From the cell containing the given text, extract its center point as [X, Y] coordinate. 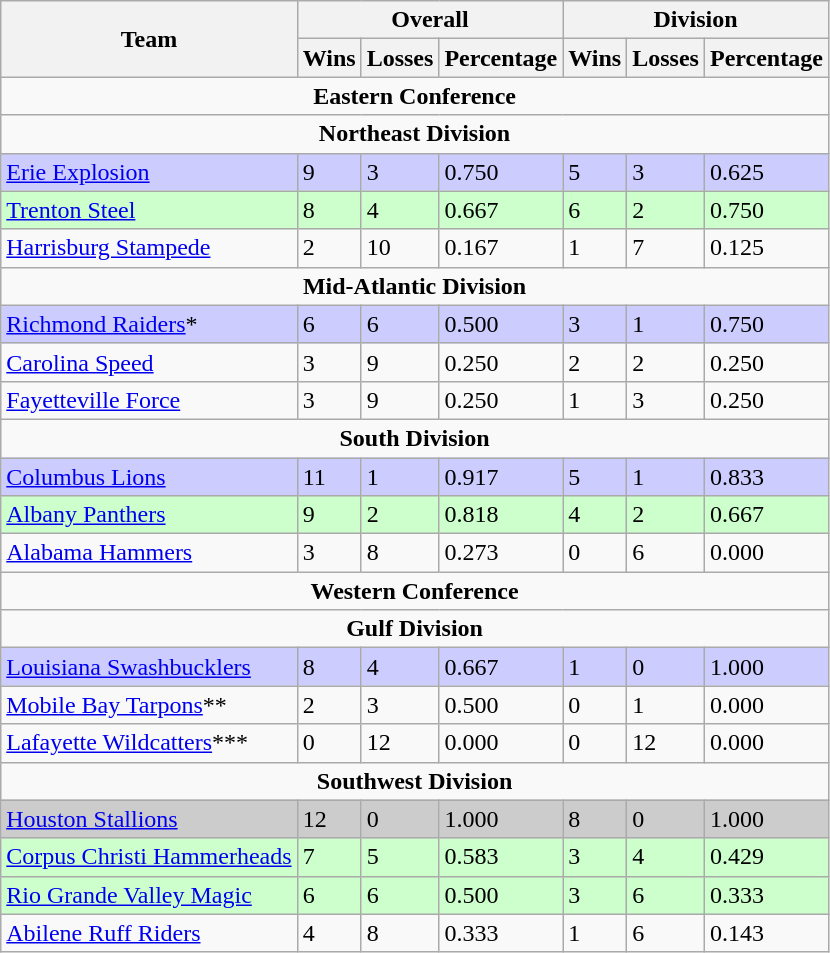
Harrisburg Stampede [149, 248]
0.273 [501, 553]
Trenton Steel [149, 210]
0.125 [766, 248]
0.429 [766, 857]
Alabama Hammers [149, 553]
Carolina Speed [149, 362]
0.625 [766, 172]
Fayetteville Force [149, 400]
Mid-Atlantic Division [415, 286]
0.143 [766, 933]
Division [696, 20]
Northeast Division [415, 134]
0.833 [766, 477]
Gulf Division [415, 629]
Houston Stallions [149, 819]
Overall [430, 20]
South Division [415, 438]
Columbus Lions [149, 477]
Erie Explosion [149, 172]
Albany Panthers [149, 515]
0.167 [501, 248]
0.818 [501, 515]
Lafayette Wildcatters*** [149, 743]
Abilene Ruff Riders [149, 933]
10 [400, 248]
0.583 [501, 857]
Eastern Conference [415, 96]
Corpus Christi Hammerheads [149, 857]
Mobile Bay Tarpons** [149, 705]
Rio Grande Valley Magic [149, 895]
11 [329, 477]
Richmond Raiders* [149, 324]
Southwest Division [415, 781]
Western Conference [415, 591]
Team [149, 39]
Louisiana Swashbucklers [149, 667]
0.917 [501, 477]
